Find where the given text appears and provide that cell's center as [X, Y] coordinate. 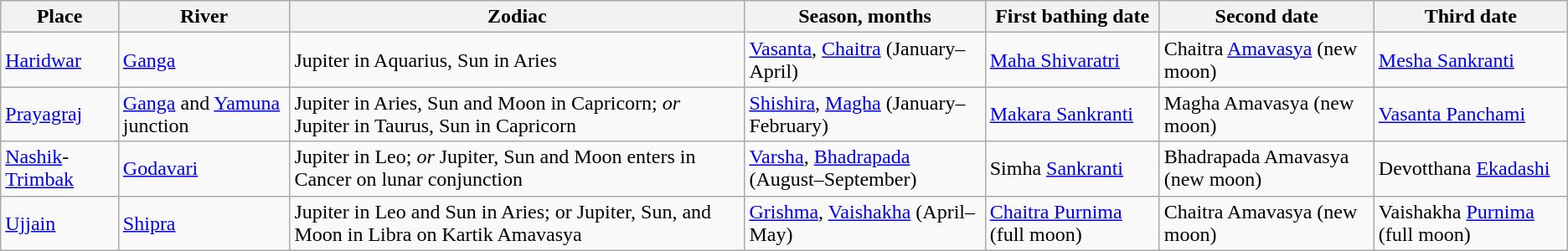
Second date [1266, 17]
Season, months [864, 17]
Vasanta Panchami [1471, 114]
Ujjain [60, 223]
Devotthana Ekadashi [1471, 169]
Jupiter in Leo; or Jupiter, Sun and Moon enters in Cancer on lunar conjunction [518, 169]
Ganga [204, 60]
Shipra [204, 223]
Bhadrapada Amavasya (new moon) [1266, 169]
Place [60, 17]
Simha Sankranti [1072, 169]
First bathing date [1072, 17]
Varsha, Bhadrapada (August–September) [864, 169]
Haridwar [60, 60]
River [204, 17]
Jupiter in Aquarius, Sun in Aries [518, 60]
Makara Sankranti [1072, 114]
Mesha Sankranti [1471, 60]
Magha Amavasya (new moon) [1266, 114]
Maha Shivaratri [1072, 60]
Grishma, Vaishakha (April–May) [864, 223]
Prayagraj [60, 114]
Jupiter in Leo and Sun in Aries; or Jupiter, Sun, and Moon in Libra on Kartik Amavasya [518, 223]
Zodiac [518, 17]
Vaishakha Purnima (full moon) [1471, 223]
Chaitra Purnima (full moon) [1072, 223]
Third date [1471, 17]
Nashik-Trimbak [60, 169]
Jupiter in Aries, Sun and Moon in Capricorn; or Jupiter in Taurus, Sun in Capricorn [518, 114]
Godavari [204, 169]
Shishira, Magha (January–February) [864, 114]
Ganga and Yamuna junction [204, 114]
Vasanta, Chaitra (January–April) [864, 60]
